Extract the [X, Y] coordinate from the center of the cell holding the provided text.  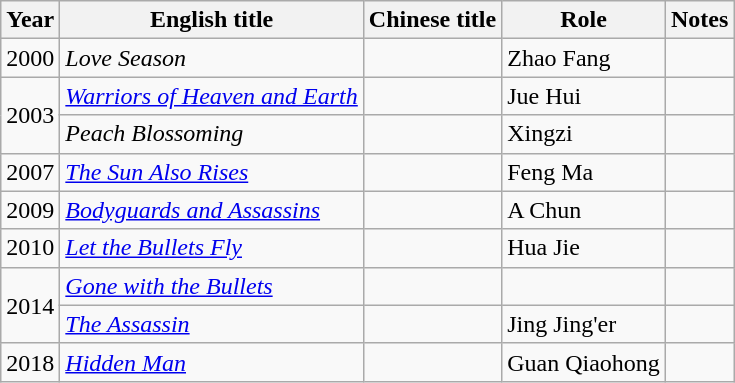
Year [30, 20]
2000 [30, 58]
Peach Blossoming [212, 134]
Hidden Man [212, 362]
The Sun Also Rises [212, 172]
Zhao Fang [584, 58]
Role [584, 20]
2009 [30, 210]
Chinese title [432, 20]
2018 [30, 362]
2014 [30, 305]
Love Season [212, 58]
Let the Bullets Fly [212, 248]
Jing Jing'er [584, 324]
Gone with the Bullets [212, 286]
Hua Jie [584, 248]
Notes [699, 20]
Xingzi [584, 134]
Jue Hui [584, 96]
The Assassin [212, 324]
Feng Ma [584, 172]
A Chun [584, 210]
2003 [30, 115]
2010 [30, 248]
Warriors of Heaven and Earth [212, 96]
Bodyguards and Assassins [212, 210]
English title [212, 20]
Guan Qiaohong [584, 362]
2007 [30, 172]
